Pinpoint the cell where the given text exists, returning its (x, y) midpoint coordinate. 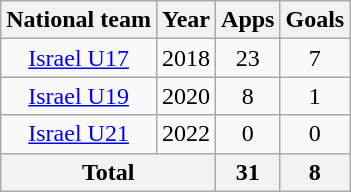
Israel U19 (79, 96)
Goals (315, 20)
31 (248, 172)
2022 (186, 134)
2018 (186, 58)
Israel U17 (79, 58)
1 (315, 96)
National team (79, 20)
2020 (186, 96)
Apps (248, 20)
Total (108, 172)
7 (315, 58)
23 (248, 58)
Israel U21 (79, 134)
Year (186, 20)
